Return (x, y) of the center of cell containing provided text 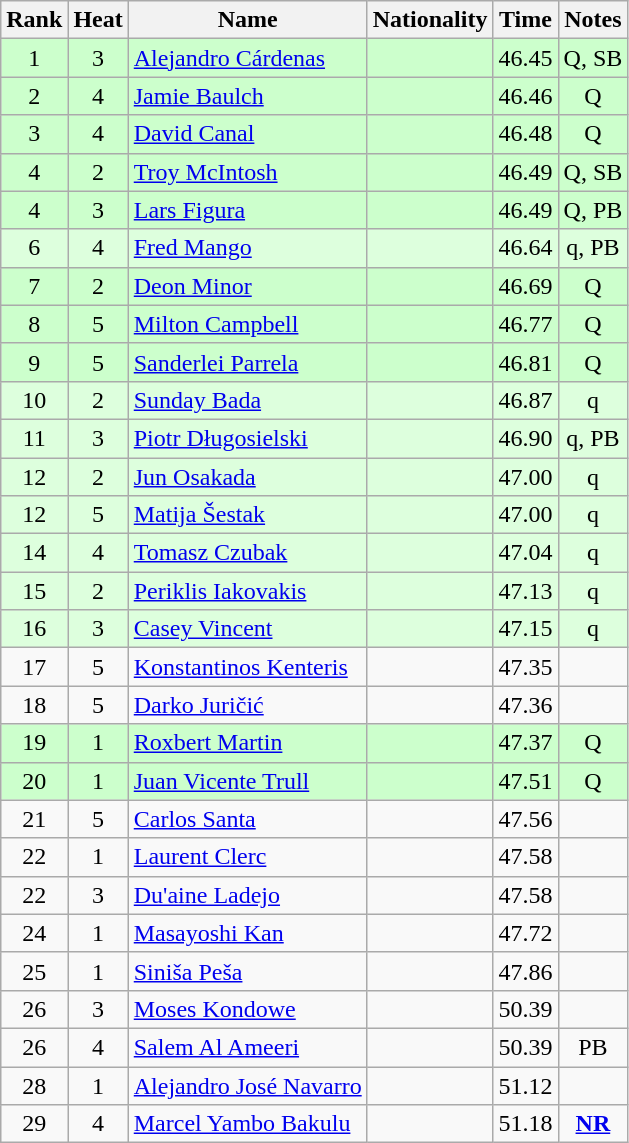
Carlos Santa (248, 819)
Sanderlei Parrela (248, 362)
25 (34, 971)
46.77 (526, 324)
47.04 (526, 553)
46.46 (526, 96)
Alejandro José Navarro (248, 1085)
Siniša Peša (248, 971)
46.81 (526, 362)
Notes (593, 20)
8 (34, 324)
11 (34, 438)
Lars Figura (248, 210)
Casey Vincent (248, 629)
Jamie Baulch (248, 96)
Time (526, 20)
16 (34, 629)
46.64 (526, 248)
47.13 (526, 591)
51.18 (526, 1124)
Deon Minor (248, 286)
Juan Vicente Trull (248, 781)
15 (34, 591)
Milton Campbell (248, 324)
Laurent Clerc (248, 857)
Nationality (430, 20)
10 (34, 400)
Darko Juričić (248, 705)
29 (34, 1124)
6 (34, 248)
NR (593, 1124)
19 (34, 743)
Troy McIntosh (248, 172)
14 (34, 553)
Salem Al Ameeri (248, 1047)
9 (34, 362)
46.45 (526, 58)
46.90 (526, 438)
47.37 (526, 743)
47.15 (526, 629)
51.12 (526, 1085)
46.87 (526, 400)
47.35 (526, 667)
21 (34, 819)
47.51 (526, 781)
46.48 (526, 134)
17 (34, 667)
Du'aine Ladejo (248, 895)
PB (593, 1047)
Moses Kondowe (248, 1009)
Heat (98, 20)
18 (34, 705)
47.72 (526, 933)
Sunday Bada (248, 400)
Q, PB (593, 210)
David Canal (248, 134)
Roxbert Martin (248, 743)
Periklis Iakovakis (248, 591)
Rank (34, 20)
7 (34, 286)
Marcel Yambo Bakulu (248, 1124)
Fred Mango (248, 248)
47.36 (526, 705)
47.86 (526, 971)
Alejandro Cárdenas (248, 58)
Name (248, 20)
46.69 (526, 286)
Konstantinos Kenteris (248, 667)
Tomasz Czubak (248, 553)
Piotr Długosielski (248, 438)
47.56 (526, 819)
Matija Šestak (248, 515)
28 (34, 1085)
Jun Osakada (248, 477)
20 (34, 781)
Masayoshi Kan (248, 933)
24 (34, 933)
